Extract the (x, y) coordinate from the center of the cell holding the provided text.  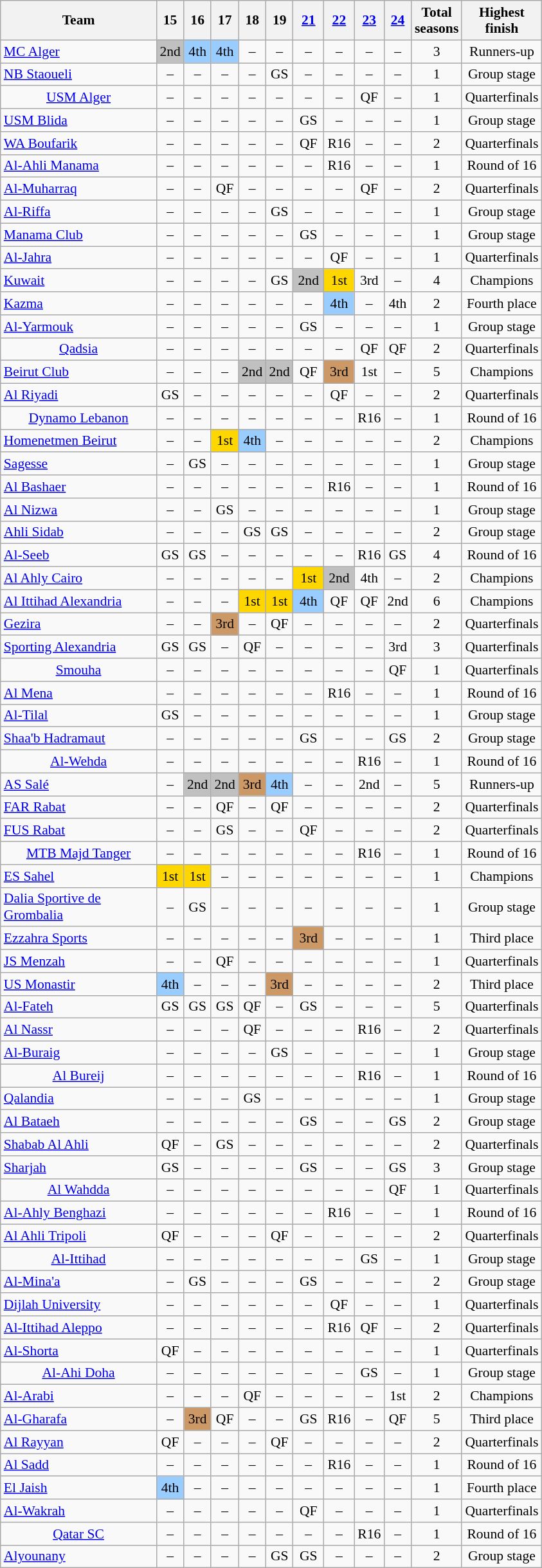
USM Blida (78, 120)
MC Alger (78, 51)
Al-Ittihad Aleppo (78, 1328)
USM Alger (78, 98)
Al Ittihad Alexandria (78, 601)
Dalia Sportive de Grombalia (78, 906)
Qalandia (78, 1099)
US Monastir (78, 984)
FAR Rabat (78, 807)
Al-Ahi Doha (78, 1373)
FUS Rabat (78, 831)
Al-Mina'a (78, 1282)
Al-Seeb (78, 555)
Sagesse (78, 464)
Al-Arabi (78, 1396)
Al-Fateh (78, 1007)
El Jaish (78, 1488)
Al-Ahli Manama (78, 166)
Al Bataeh (78, 1122)
19 (279, 21)
Al Mena (78, 693)
NB Staoueli (78, 75)
Al Riyadi (78, 395)
6 (437, 601)
Kazma (78, 303)
Ezzahra Sports (78, 939)
18 (252, 21)
Al Bashaer (78, 487)
Al-Gharafa (78, 1419)
16 (198, 21)
Dynamo Lebanon (78, 418)
Al Ahly Cairo (78, 579)
Al-Muharraq (78, 189)
Al Ahli Tripoli (78, 1236)
Smouha (78, 670)
MTB Majd Tanger (78, 853)
Al Nassr (78, 1030)
Al-Shorta (78, 1351)
Dijlah University (78, 1305)
Al-Buraig (78, 1053)
21 (309, 21)
Qadsia (78, 349)
Al Rayyan (78, 1442)
Alyounany (78, 1556)
JS Menzah (78, 961)
AS Salé (78, 784)
Sharjah (78, 1167)
23 (369, 21)
Al-Yarmouk (78, 327)
22 (339, 21)
Al-Tilal (78, 716)
Shaa'b Hadramaut (78, 739)
Beirut Club (78, 372)
Al Wahdda (78, 1190)
Al-Ahly Benghazi (78, 1213)
Kuwait (78, 281)
Manama Club (78, 235)
Al-Jahra (78, 258)
Al Sadd (78, 1465)
Sporting Alexandria (78, 647)
Al-Riffa (78, 212)
Homenetmen Beirut (78, 441)
Al-Wehda (78, 762)
Team (78, 21)
Al-Ittihad (78, 1259)
Shabab Al Ahli (78, 1144)
17 (225, 21)
Gezira (78, 624)
WA Boufarik (78, 143)
Totalseasons (437, 21)
Qatar SC (78, 1534)
Ahli Sidab (78, 532)
24 (397, 21)
Highestfinish (501, 21)
ES Sahel (78, 876)
15 (170, 21)
Al Nizwa (78, 510)
Al-Wakrah (78, 1511)
Al Bureij (78, 1076)
